Determine the (x, y) coordinate at the center of the cell enclosing the given text.  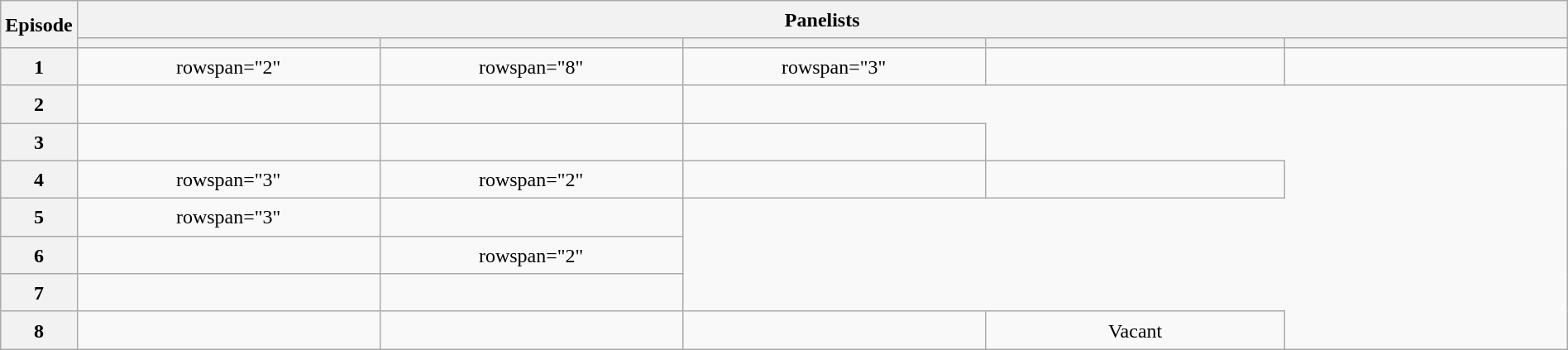
2 (39, 104)
3 (39, 141)
1 (39, 66)
7 (39, 293)
4 (39, 180)
Vacant (1135, 330)
8 (39, 330)
Episode (39, 25)
Panelists (822, 20)
rowspan="8" (531, 66)
6 (39, 255)
5 (39, 218)
